Search for the cell housing the specified text and yield its [X, Y] center coordinate. 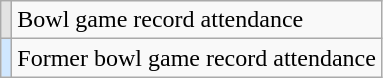
Bowl game record attendance [197, 20]
Former bowl game record attendance [197, 58]
